Return the [X, Y] coordinate for the center point of the cell that contains the specified text.  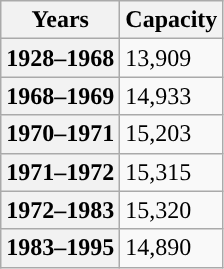
14,933 [172, 96]
1971–1972 [60, 172]
15,320 [172, 210]
1970–1971 [60, 134]
1968–1969 [60, 96]
1928–1968 [60, 58]
Capacity [172, 20]
15,315 [172, 172]
15,203 [172, 134]
14,890 [172, 248]
Years [60, 20]
1972–1983 [60, 210]
1983–1995 [60, 248]
13,909 [172, 58]
